Provide the [X, Y] coordinate of the cell's center where the given text is located.  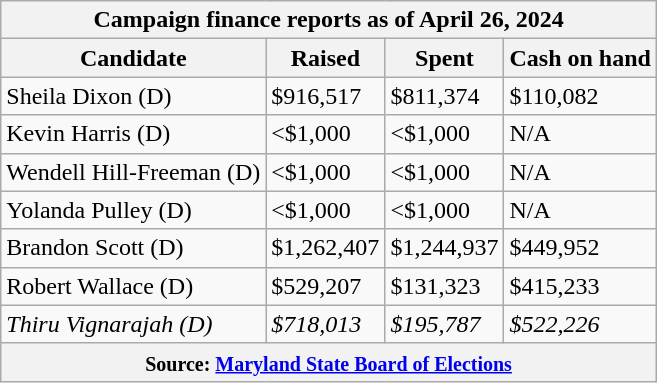
Raised [326, 58]
Yolanda Pulley (D) [134, 210]
$811,374 [444, 96]
$195,787 [444, 324]
Brandon Scott (D) [134, 248]
Cash on hand [580, 58]
Spent [444, 58]
$718,013 [326, 324]
$131,323 [444, 286]
$1,262,407 [326, 248]
$449,952 [580, 248]
$110,082 [580, 96]
$916,517 [326, 96]
Kevin Harris (D) [134, 134]
Source: Maryland State Board of Elections [329, 362]
Candidate [134, 58]
$415,233 [580, 286]
$1,244,937 [444, 248]
Wendell Hill-Freeman (D) [134, 172]
Thiru Vignarajah (D) [134, 324]
$522,226 [580, 324]
Sheila Dixon (D) [134, 96]
$529,207 [326, 286]
Robert Wallace (D) [134, 286]
Campaign finance reports as of April 26, 2024 [329, 20]
